Pinpoint the cell where the given text exists, returning its (x, y) midpoint coordinate. 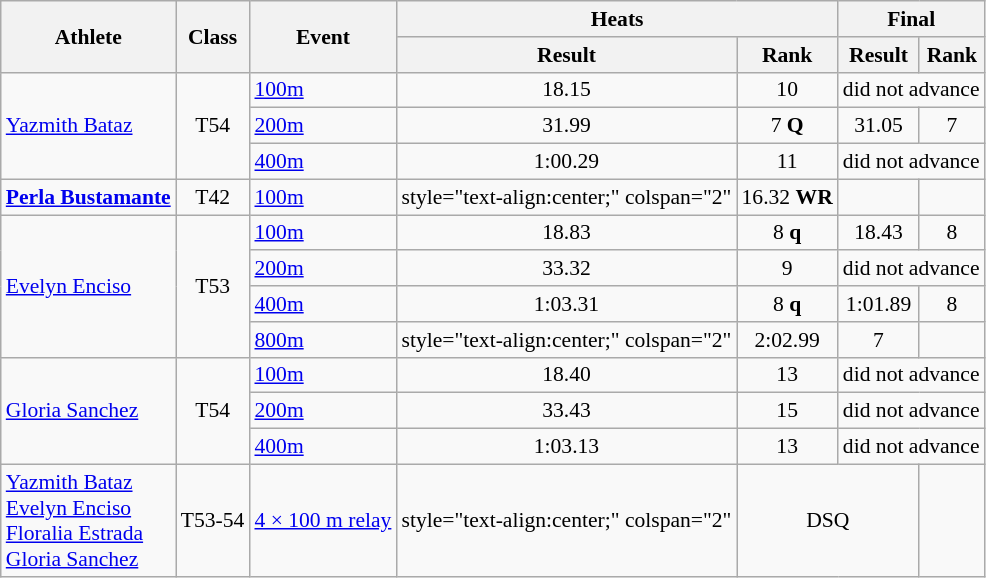
31.05 (878, 126)
10 (786, 90)
Gloria Sanchez (88, 410)
1:03.13 (566, 447)
18.15 (566, 90)
DSQ (828, 520)
7 Q (786, 126)
9 (786, 269)
T53-54 (213, 520)
4 × 100 m relay (322, 520)
2:02.99 (786, 340)
18.40 (566, 375)
18.83 (566, 233)
11 (786, 162)
Perla Bustamante (88, 197)
Final (912, 19)
1:01.89 (878, 304)
15 (786, 411)
Evelyn Enciso (88, 286)
Event (322, 36)
Yazmith Bataz (88, 126)
18.43 (878, 233)
T42 (213, 197)
1:00.29 (566, 162)
T53 (213, 286)
16.32 WR (786, 197)
Athlete (88, 36)
800m (322, 340)
Class (213, 36)
31.99 (566, 126)
Heats (616, 19)
33.43 (566, 411)
Yazmith Bataz Evelyn Enciso Floralia Estrada Gloria Sanchez (88, 520)
33.32 (566, 269)
1:03.31 (566, 304)
